Output the [x, y] coordinate of the center of the cell containing the given text.  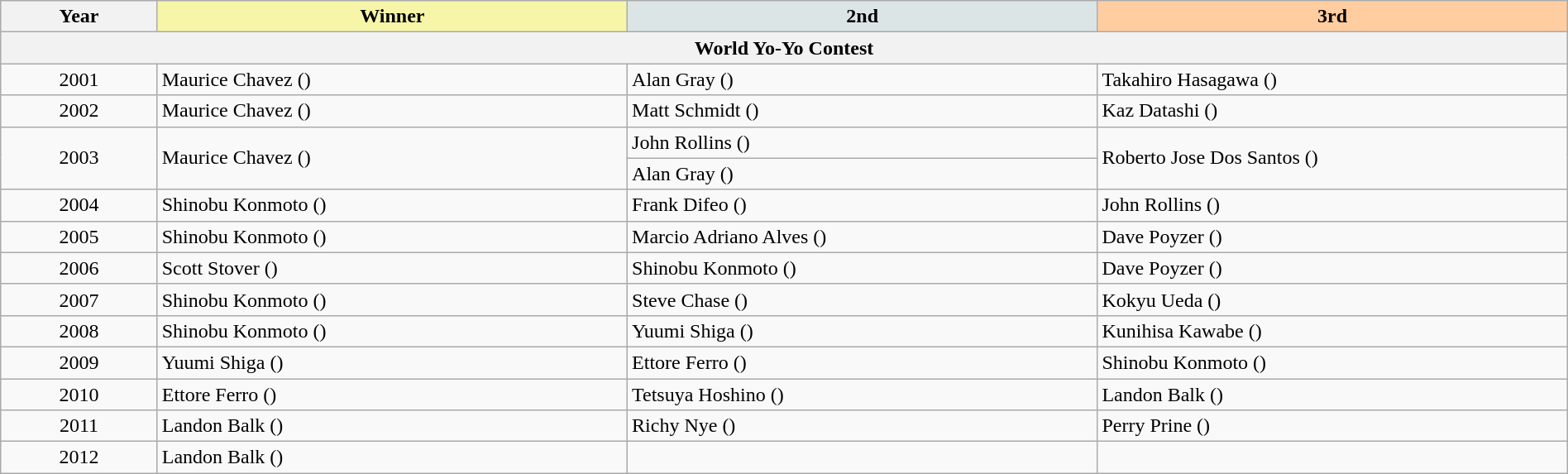
2009 [79, 362]
2007 [79, 299]
2008 [79, 331]
World Yo-Yo Contest [784, 48]
Kokyu Ueda () [1332, 299]
2003 [79, 158]
Year [79, 17]
Tetsuya Hoshino () [863, 395]
Kaz Datashi () [1332, 111]
Richy Nye () [863, 426]
2nd [863, 17]
Steve Chase () [863, 299]
2006 [79, 268]
2010 [79, 395]
3rd [1332, 17]
2005 [79, 237]
Scott Stover () [392, 268]
Perry Prine () [1332, 426]
Winner [392, 17]
Frank Difeo () [863, 205]
2011 [79, 426]
2002 [79, 111]
Roberto Jose Dos Santos () [1332, 158]
2012 [79, 457]
2001 [79, 79]
2004 [79, 205]
Marcio Adriano Alves () [863, 237]
Takahiro Hasagawa () [1332, 79]
Matt Schmidt () [863, 111]
Kunihisa Kawabe () [1332, 331]
